Output the [X, Y] coordinate of the center of the cell containing the given text.  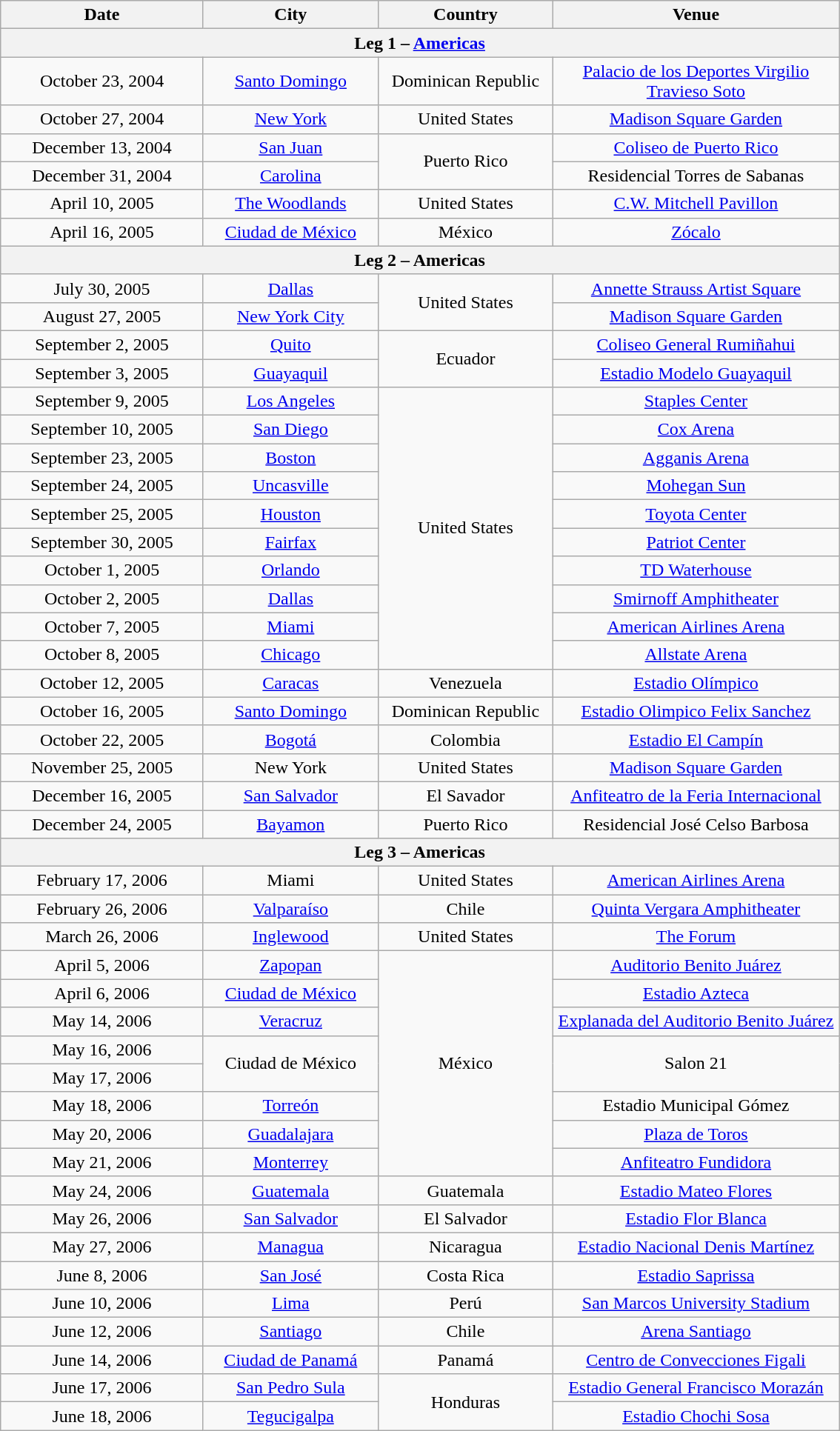
Lima [290, 1304]
June 8, 2006 [102, 1275]
April 5, 2006 [102, 965]
June 10, 2006 [102, 1304]
Estadio Saprissa [696, 1275]
The Woodlands [290, 204]
Estadio Olimpico Felix Sanchez [696, 711]
TD Waterhouse [696, 570]
Los Angeles [290, 401]
Tegucigalpa [290, 1416]
Residencial Torres de Sabanas [696, 176]
September 24, 2005 [102, 486]
May 26, 2006 [102, 1218]
Estadio Azteca [696, 993]
Guayaquil [290, 373]
Toyota Center [696, 514]
Managua [290, 1247]
October 1, 2005 [102, 570]
Plaza de Toros [696, 1134]
Honduras [465, 1402]
Patriot Center [696, 542]
Estadio Modelo Guayaquil [696, 373]
May 17, 2006 [102, 1078]
Arena Santiago [696, 1332]
Fairfax [290, 542]
Leg 1 – Americas [420, 43]
Bayamon [290, 824]
February 17, 2006 [102, 881]
September 23, 2005 [102, 458]
Houston [290, 514]
Centro de Convecciones Figali [696, 1360]
September 2, 2005 [102, 344]
Staples Center [696, 401]
February 26, 2006 [102, 909]
Uncasville [290, 486]
Estadio Nacional Denis Martínez [696, 1247]
New York City [290, 316]
December 13, 2004 [102, 147]
Quinta Vergara Amphitheater [696, 909]
Estadio Municipal Gómez [696, 1106]
Carolina [290, 176]
San Juan [290, 147]
Quito [290, 344]
September 30, 2005 [102, 542]
September 25, 2005 [102, 514]
Chicago [290, 655]
March 26, 2006 [102, 937]
San Pedro Sula [290, 1388]
Coliseo General Rumiñahui [696, 344]
October 2, 2005 [102, 598]
Leg 3 – Americas [420, 853]
April 6, 2006 [102, 993]
July 30, 2005 [102, 288]
Explanada del Auditorio Benito Juárez [696, 1021]
Salon 21 [696, 1064]
May 27, 2006 [102, 1247]
Panamá [465, 1360]
Colombia [465, 739]
October 22, 2005 [102, 739]
May 14, 2006 [102, 1021]
City [290, 15]
October 16, 2005 [102, 711]
May 21, 2006 [102, 1162]
June 17, 2006 [102, 1388]
Leg 2 – Americas [420, 260]
May 18, 2006 [102, 1106]
October 8, 2005 [102, 655]
Torreón [290, 1106]
Ecuador [465, 358]
May 24, 2006 [102, 1190]
November 25, 2005 [102, 767]
Date [102, 15]
San Marcos University Stadium [696, 1304]
December 31, 2004 [102, 176]
Monterrey [290, 1162]
June 14, 2006 [102, 1360]
May 20, 2006 [102, 1134]
Caracas [290, 683]
October 12, 2005 [102, 683]
Valparaíso [290, 909]
Palacio de los Deportes Virgilio Travieso Soto [696, 81]
Anfiteatro Fundidora [696, 1162]
May 16, 2006 [102, 1050]
September 9, 2005 [102, 401]
August 27, 2005 [102, 316]
October 23, 2004 [102, 81]
San José [290, 1275]
Mohegan Sun [696, 486]
Venezuela [465, 683]
Residencial José Celso Barbosa [696, 824]
Estadio Mateo Flores [696, 1190]
Estadio Chochi Sosa [696, 1416]
Perú [465, 1304]
Annette Strauss Artist Square [696, 288]
Nicaragua [465, 1247]
Estadio General Francisco Morazán [696, 1388]
Anfiteatro de la Feria Internacional [696, 795]
October 27, 2004 [102, 119]
Ciudad de Panamá [290, 1360]
Estadio Olímpico [696, 683]
Guadalajara [290, 1134]
Agganis Arena [696, 458]
September 10, 2005 [102, 430]
Veracruz [290, 1021]
El Salvador [465, 1218]
Allstate Arena [696, 655]
Cox Arena [696, 430]
April 10, 2005 [102, 204]
Santiago [290, 1332]
June 18, 2006 [102, 1416]
San Diego [290, 430]
Orlando [290, 570]
El Savador [465, 795]
Boston [290, 458]
Estadio Flor Blanca [696, 1218]
December 16, 2005 [102, 795]
December 24, 2005 [102, 824]
April 16, 2005 [102, 232]
The Forum [696, 937]
Venue [696, 15]
Smirnoff Amphitheater [696, 598]
Estadio El Campín [696, 739]
September 3, 2005 [102, 373]
October 7, 2005 [102, 627]
Zapopan [290, 965]
Auditorio Benito Juárez [696, 965]
Bogotá [290, 739]
Coliseo de Puerto Rico [696, 147]
Zócalo [696, 232]
June 12, 2006 [102, 1332]
C.W. Mitchell Pavillon [696, 204]
Inglewood [290, 937]
Costa Rica [465, 1275]
Country [465, 15]
